Return (X, Y) of the center of cell containing provided text 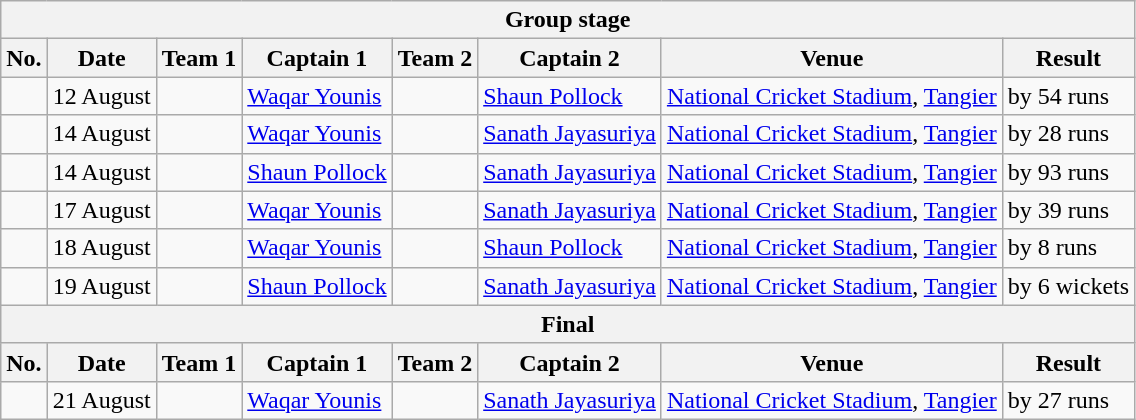
by 93 runs (1068, 172)
17 August (102, 210)
by 27 runs (1068, 400)
Group stage (568, 20)
by 8 runs (1068, 248)
by 6 wickets (1068, 286)
by 28 runs (1068, 134)
19 August (102, 286)
18 August (102, 248)
21 August (102, 400)
by 39 runs (1068, 210)
12 August (102, 96)
Final (568, 324)
by 54 runs (1068, 96)
